Identify which cell holds the provided text, then report its [x, y] central coordinate. 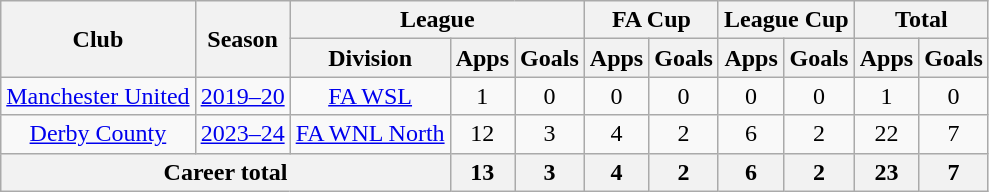
Total [921, 20]
League Cup [786, 20]
23 [886, 172]
Club [98, 39]
Season [242, 39]
2023–24 [242, 134]
Manchester United [98, 96]
22 [886, 134]
13 [482, 172]
Division [370, 58]
Derby County [98, 134]
12 [482, 134]
FA WSL [370, 96]
2019–20 [242, 96]
FA WNL North [370, 134]
FA Cup [651, 20]
Career total [226, 172]
League [437, 20]
